Output the (X, Y) coordinate of the center of the cell containing the given text.  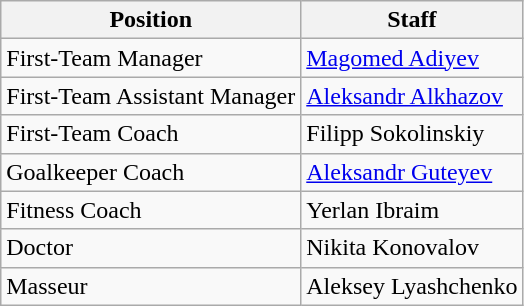
Fitness Coach (151, 210)
Doctor (151, 248)
Position (151, 20)
Masseur (151, 286)
Aleksandr Alkhazov (412, 96)
Nikita Konovalov (412, 248)
Goalkeeper Coach (151, 172)
Aleksandr Guteyev (412, 172)
Staff (412, 20)
First-Team Manager (151, 58)
First-Team Assistant Manager (151, 96)
Yerlan Ibraim (412, 210)
First-Team Coach (151, 134)
Filipp Sokolinskiy (412, 134)
Magomed Adiyev (412, 58)
Aleksey Lyashchenko (412, 286)
